Identify which cell holds the provided text, then report its (x, y) central coordinate. 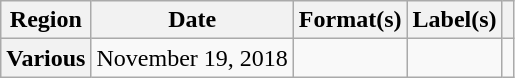
Region (46, 20)
November 19, 2018 (192, 58)
Various (46, 58)
Date (192, 20)
Label(s) (454, 20)
Format(s) (350, 20)
